Output the [X, Y] coordinate of the center of the cell containing the given text.  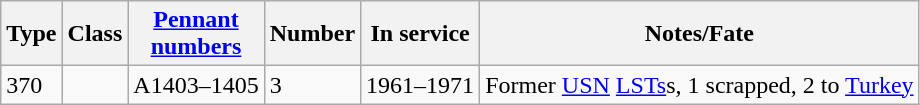
Pennantnumbers [196, 34]
A1403–1405 [196, 85]
Type [32, 34]
In service [420, 34]
3 [312, 85]
1961–1971 [420, 85]
Notes/Fate [700, 34]
Former USN LSTss, 1 scrapped, 2 to Turkey [700, 85]
Number [312, 34]
370 [32, 85]
Class [95, 34]
